Capture the cell that displays the provided text and extract its (X, Y) central coordinate. 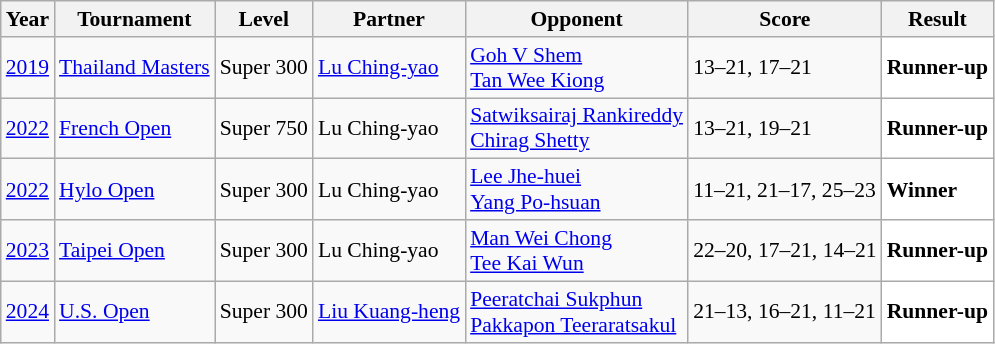
Hylo Open (134, 190)
Liu Kuang-heng (389, 312)
Level (264, 19)
Thailand Masters (134, 68)
11–21, 21–17, 25–23 (785, 190)
22–20, 17–21, 14–21 (785, 250)
13–21, 17–21 (785, 68)
Goh V Shem Tan Wee Kiong (576, 68)
French Open (134, 128)
Score (785, 19)
21–13, 16–21, 11–21 (785, 312)
Partner (389, 19)
Tournament (134, 19)
Lee Jhe-huei Yang Po-hsuan (576, 190)
Year (28, 19)
2019 (28, 68)
Man Wei Chong Tee Kai Wun (576, 250)
13–21, 19–21 (785, 128)
Peeratchai Sukphun Pakkapon Teeraratsakul (576, 312)
Super 750 (264, 128)
Opponent (576, 19)
Result (938, 19)
U.S. Open (134, 312)
Taipei Open (134, 250)
Winner (938, 190)
2024 (28, 312)
Satwiksairaj Rankireddy Chirag Shetty (576, 128)
2023 (28, 250)
